Determine the (x, y) coordinate at the center of the cell enclosing the given text.  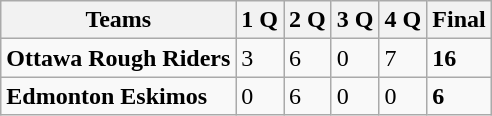
1 Q (260, 20)
Final (459, 20)
Ottawa Rough Riders (118, 58)
16 (459, 58)
Edmonton Eskimos (118, 96)
7 (403, 58)
2 Q (308, 20)
Teams (118, 20)
4 Q (403, 20)
3 Q (355, 20)
3 (260, 58)
